Capture the cell that displays the provided text and extract its (x, y) central coordinate. 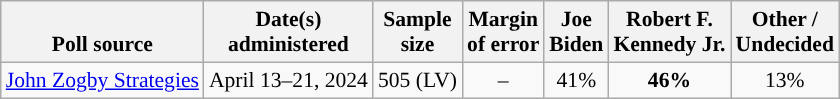
JoeBiden (576, 32)
April 13–21, 2024 (288, 80)
Other /Undecided (784, 32)
Marginof error (503, 32)
13% (784, 80)
John Zogby Strategies (102, 80)
505 (LV) (418, 80)
41% (576, 80)
Date(s)administered (288, 32)
Poll source (102, 32)
– (503, 80)
Robert F.Kennedy Jr. (669, 32)
Samplesize (418, 32)
46% (669, 80)
